Find where the given text appears and provide that cell's center as [x, y] coordinate. 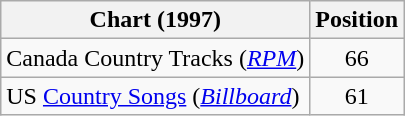
Chart (1997) [156, 20]
66 [357, 58]
US Country Songs (Billboard) [156, 96]
Canada Country Tracks (RPM) [156, 58]
Position [357, 20]
61 [357, 96]
